Scan for the cell matching the given text and deliver its [x, y] coordinate at center. 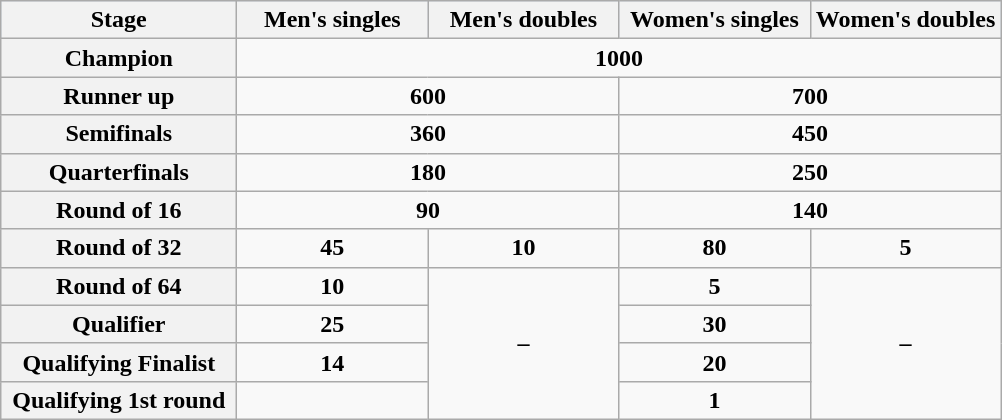
20 [714, 362]
Semifinals [119, 134]
90 [428, 210]
25 [332, 324]
Round of 16 [119, 210]
250 [810, 172]
Quarterfinals [119, 172]
1 [714, 400]
Stage [119, 20]
140 [810, 210]
Qualifying Finalist [119, 362]
30 [714, 324]
Men's doubles [524, 20]
Champion [119, 58]
Round of 64 [119, 286]
Women's singles [714, 20]
700 [810, 96]
180 [428, 172]
Runner up [119, 96]
Qualifier [119, 324]
Men's singles [332, 20]
Women's doubles [906, 20]
80 [714, 248]
45 [332, 248]
Qualifying 1st round [119, 400]
360 [428, 134]
Round of 32 [119, 248]
600 [428, 96]
450 [810, 134]
1000 [619, 58]
14 [332, 362]
